For the text-containing cell, return its midpoint in (x, y) coordinate format. 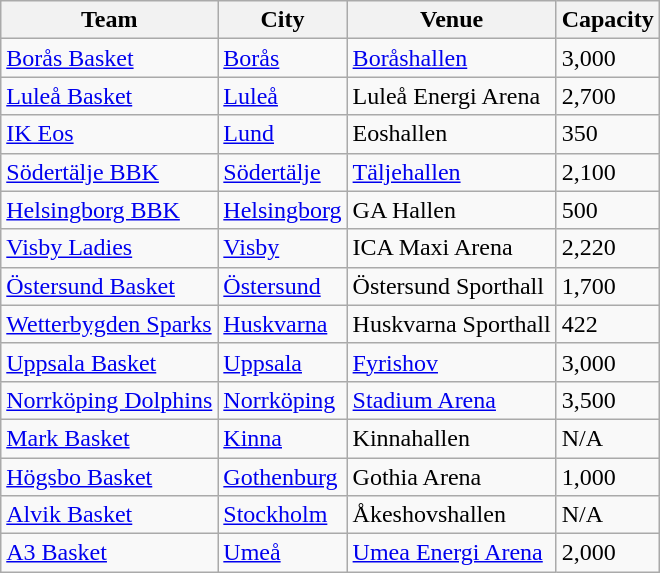
Stadium Arena (452, 400)
422 (608, 324)
2,000 (608, 553)
Gothia Arena (452, 477)
ICA Maxi Arena (452, 248)
A3 Basket (110, 553)
Visby (282, 248)
Visby Ladies (110, 248)
Luleå (282, 96)
Östersund Sporthall (452, 286)
Östersund (282, 286)
Alvik Basket (110, 515)
Norrköping Dolphins (110, 400)
Huskvarna (282, 324)
2,100 (608, 172)
Borås (282, 58)
Capacity (608, 20)
Gothenburg (282, 477)
Kinnahallen (452, 438)
Södertälje BBK (110, 172)
Helsingborg (282, 210)
IK Eos (110, 134)
1,700 (608, 286)
Lund (282, 134)
Venue (452, 20)
2,220 (608, 248)
Eoshallen (452, 134)
Södertälje (282, 172)
Helsingborg BBK (110, 210)
Boråshallen (452, 58)
Fyrishov (452, 362)
Luleå Basket (110, 96)
Umea Energi Arena (452, 553)
Borås Basket (110, 58)
3,500 (608, 400)
Norrköping (282, 400)
Mark Basket (110, 438)
Östersund Basket (110, 286)
Kinna (282, 438)
350 (608, 134)
Uppsala (282, 362)
Huskvarna Sporthall (452, 324)
Åkeshovshallen (452, 515)
GA Hallen (452, 210)
1,000 (608, 477)
Uppsala Basket (110, 362)
Team (110, 20)
Stockholm (282, 515)
Högsbo Basket (110, 477)
Täljehallen (452, 172)
2,700 (608, 96)
Wetterbygden Sparks (110, 324)
Umeå (282, 553)
Luleå Energi Arena (452, 96)
City (282, 20)
500 (608, 210)
